For the text-containing cell, return its midpoint in [X, Y] coordinate format. 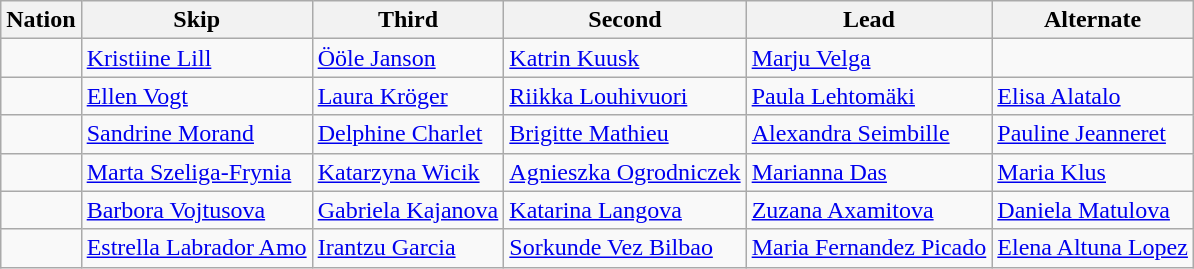
Maria Klus [1093, 172]
Elisa Alatalo [1093, 96]
Estrella Labrador Amo [196, 248]
Gabriela Kajanova [408, 210]
Lead [869, 20]
Kristiine Lill [196, 58]
Zuzana Axamitova [869, 210]
Alexandra Seimbille [869, 134]
Delphine Charlet [408, 134]
Ööle Janson [408, 58]
Paula Lehtomäki [869, 96]
Katrin Kuusk [625, 58]
Nation [41, 20]
Elena Altuna Lopez [1093, 248]
Irantzu Garcia [408, 248]
Marju Velga [869, 58]
Sorkunde Vez Bilbao [625, 248]
Marianna Das [869, 172]
Katarina Langova [625, 210]
Barbora Vojtusova [196, 210]
Riikka Louhivuori [625, 96]
Second [625, 20]
Sandrine Morand [196, 134]
Marta Szeliga-Frynia [196, 172]
Laura Kröger [408, 96]
Ellen Vogt [196, 96]
Daniela Matulova [1093, 210]
Brigitte Mathieu [625, 134]
Alternate [1093, 20]
Third [408, 20]
Skip [196, 20]
Pauline Jeanneret [1093, 134]
Katarzyna Wicik [408, 172]
Agnieszka Ogrodniczek [625, 172]
Maria Fernandez Picado [869, 248]
